Pinpoint the cell where the given text exists, returning its [X, Y] midpoint coordinate. 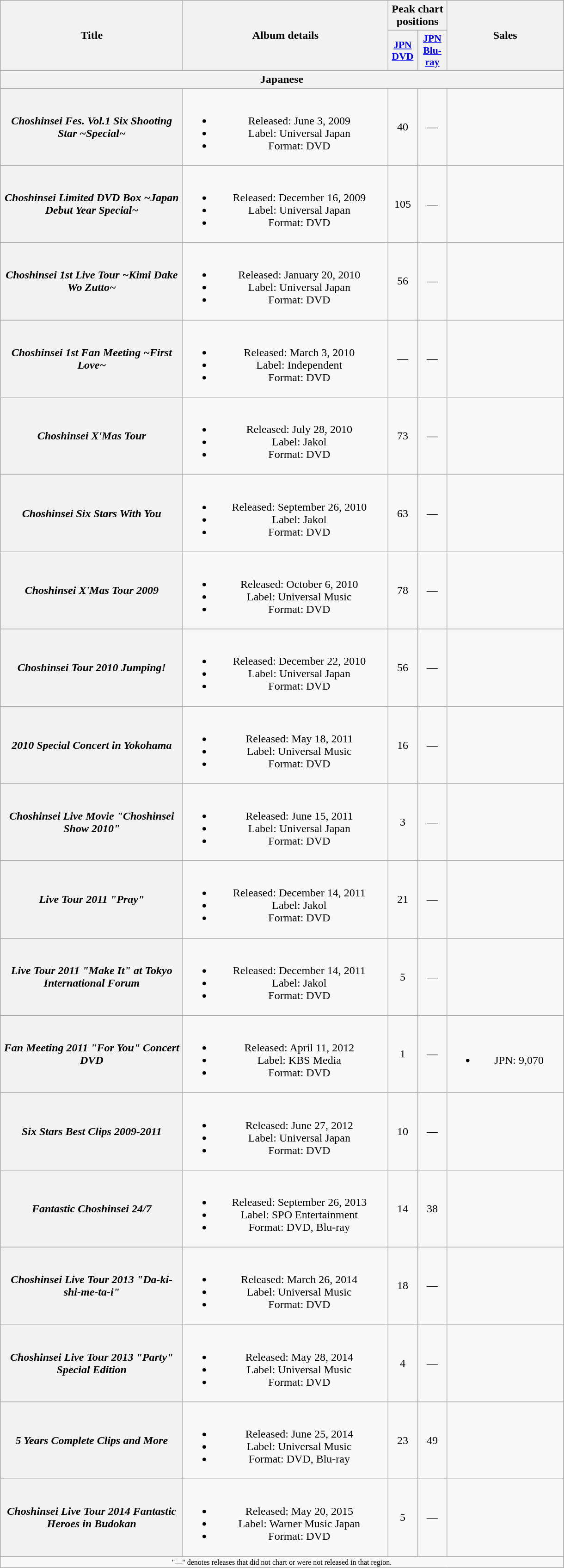
Released: May 20, 2015Label: Warner Music JapanFormat: DVD [286, 1518]
Peak chart positions [417, 16]
Released: March 26, 2014Label: Universal MusicFormat: DVD [286, 1286]
Released: January 20, 2010Label: Universal JapanFormat: DVD [286, 281]
Choshinsei 1st Fan Meeting ~First Love~ [92, 359]
JPN: 9,070 [505, 1054]
Fantastic Choshinsei 24/7 [92, 1208]
Released: June 3, 2009Label: Universal JapanFormat: DVD [286, 127]
16 [403, 745]
38 [432, 1208]
105 [403, 204]
Album details [286, 36]
Choshinsei Live Tour 2013 "Da-ki-shi-me-ta-i" [92, 1286]
10 [403, 1131]
Released: December 16, 2009Label: Universal JapanFormat: DVD [286, 204]
Released: October 6, 2010Label: Universal MusicFormat: DVD [286, 590]
JPNBlu-ray [432, 51]
Released: September 26, 2010Label: JakolFormat: DVD [286, 513]
63 [403, 513]
Released: April 11, 2012Label: KBS MediaFormat: DVD [286, 1054]
Released: March 3, 2010Label: IndependentFormat: DVD [286, 359]
18 [403, 1286]
Sales [505, 36]
78 [403, 590]
1 [403, 1054]
Released: June 25, 2014Label: Universal MusicFormat: DVD, Blu-ray [286, 1440]
2010 Special Concert in Yokohama [92, 745]
Fan Meeting 2011 "For You" Concert DVD [92, 1054]
Released: June 15, 2011Label: Universal JapanFormat: DVD [286, 822]
73 [403, 436]
Japanese [282, 79]
23 [403, 1440]
Choshinsei Live Tour 2014 Fantastic Heroes in Budokan [92, 1518]
Released: December 22, 2010Label: Universal JapanFormat: DVD [286, 668]
4 [403, 1364]
Choshinsei Live Movie "Choshinsei Show 2010" [92, 822]
Released: May 18, 2011Label: Universal MusicFormat: DVD [286, 745]
JPNDVD [403, 51]
Choshinsei Tour 2010 Jumping! [92, 668]
Title [92, 36]
3 [403, 822]
Released: July 28, 2010Label: JakolFormat: DVD [286, 436]
49 [432, 1440]
Choshinsei Live Tour 2013 "Party" Special Edition [92, 1364]
Choshinsei Limited DVD Box ~Japan Debut Year Special~ [92, 204]
Choshinsei 1st Live Tour ~Kimi Dake Wo Zutto~ [92, 281]
Choshinsei X'Mas Tour [92, 436]
21 [403, 899]
Six Stars Best Clips 2009-2011 [92, 1131]
Released: June 27, 2012Label: Universal JapanFormat: DVD [286, 1131]
Live Tour 2011 "Make It" at Tokyo International Forum [92, 977]
Released: May 28, 2014Label: Universal MusicFormat: DVD [286, 1364]
40 [403, 127]
"—" denotes releases that did not chart or were not released in that region. [282, 1562]
Choshinsei Fes. Vol.1 Six Shooting Star ~Special~ [92, 127]
Choshinsei Six Stars With You [92, 513]
5 Years Complete Clips and More [92, 1440]
Live Tour 2011 "Pray" [92, 899]
Released: September 26, 2013Label: SPO EntertainmentFormat: DVD, Blu-ray [286, 1208]
Choshinsei X'Mas Tour 2009 [92, 590]
14 [403, 1208]
